Search for the cell housing the specified text and yield its (x, y) center coordinate. 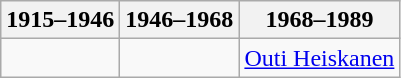
1968–1989 (320, 20)
Outi Heiskanen (320, 58)
1946–1968 (180, 20)
1915–1946 (60, 20)
